For the text-containing cell, return its midpoint in [x, y] coordinate format. 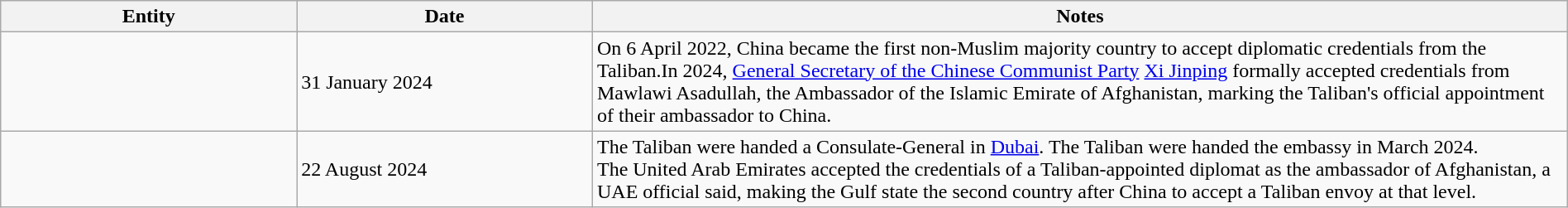
22 August 2024 [445, 169]
Entity [149, 17]
Notes [1080, 17]
Date [445, 17]
31 January 2024 [445, 81]
